Return [x, y] of the center of cell containing provided text 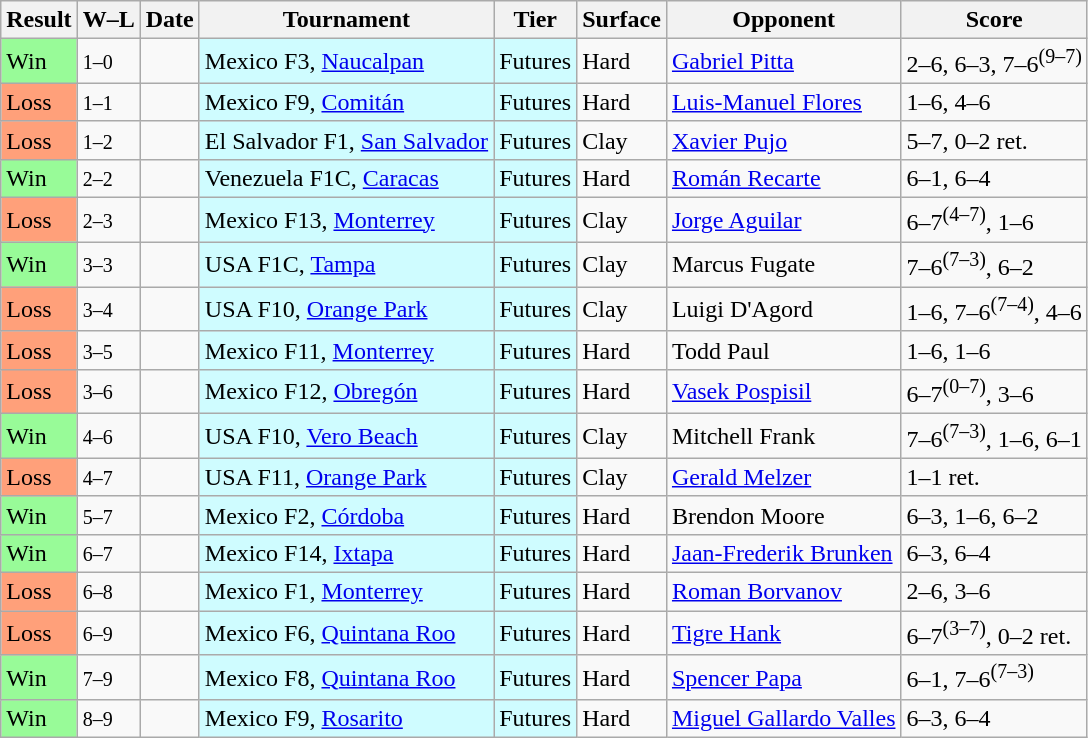
Miguel Gallardo Valles [784, 719]
Gerald Melzer [784, 477]
Jaan-Frederik Brunken [784, 554]
Luis-Manuel Flores [784, 102]
Tigre Hank [784, 634]
1–2 [108, 140]
6–7 [108, 554]
Mexico F11, Monterrey [346, 350]
USA F11, Orange Park [346, 477]
2–6, 3–6 [994, 592]
5–7, 0–2 ret. [994, 140]
Mexico F8, Quintana Roo [346, 678]
Mexico F3, Naucalpan [346, 62]
USA F10, Vero Beach [346, 436]
3–5 [108, 350]
Mexico F1, Monterrey [346, 592]
2–2 [108, 178]
Tournament [346, 20]
Brendon Moore [784, 515]
El Salvador F1, San Salvador [346, 140]
6–1, 7–6(7–3) [994, 678]
Result [39, 20]
4–6 [108, 436]
1–6, 4–6 [994, 102]
3–3 [108, 264]
Román Recarte [784, 178]
1–1 ret. [994, 477]
Mexico F9, Comitán [346, 102]
Vasek Pospisil [784, 392]
Roman Borvanov [784, 592]
7–9 [108, 678]
6–8 [108, 592]
1–6, 1–6 [994, 350]
USA F10, Orange Park [346, 310]
2–3 [108, 220]
1–0 [108, 62]
Jorge Aguilar [784, 220]
8–9 [108, 719]
6–3, 1–6, 6–2 [994, 515]
Xavier Pujo [784, 140]
Tier [536, 20]
Mexico F13, Monterrey [346, 220]
Mexico F12, Obregón [346, 392]
3–6 [108, 392]
6–7(4–7), 1–6 [994, 220]
6–9 [108, 634]
Mexico F2, Córdoba [346, 515]
W–L [108, 20]
6–1, 6–4 [994, 178]
Marcus Fugate [784, 264]
Luigi D'Agord [784, 310]
7–6(7–3), 1–6, 6–1 [994, 436]
6–7(0–7), 3–6 [994, 392]
1–6, 7–6(7–4), 4–6 [994, 310]
7–6(7–3), 6–2 [994, 264]
Surface [622, 20]
Score [994, 20]
Spencer Papa [784, 678]
2–6, 6–3, 7–6(9–7) [994, 62]
3–4 [108, 310]
Gabriel Pitta [784, 62]
6–7(3–7), 0–2 ret. [994, 634]
Mexico F6, Quintana Roo [346, 634]
Todd Paul [784, 350]
1–1 [108, 102]
Mexico F9, Rosarito [346, 719]
Date [170, 20]
4–7 [108, 477]
Mitchell Frank [784, 436]
Venezuela F1C, Caracas [346, 178]
Mexico F14, Ixtapa [346, 554]
USA F1C, Tampa [346, 264]
Opponent [784, 20]
5–7 [108, 515]
